Pinpoint the cell where the given text exists, returning its (X, Y) midpoint coordinate. 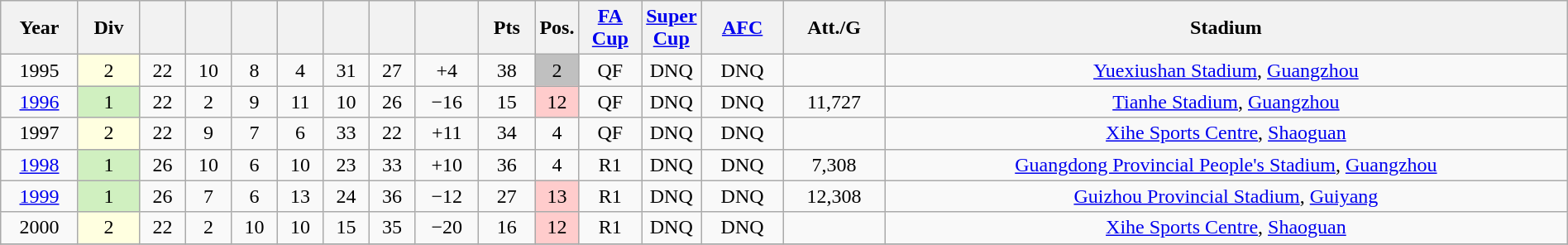
11,727 (834, 102)
Super Cup (672, 28)
Year (40, 28)
Guizhou Provincial Stadium, Guiyang (1226, 196)
−20 (447, 228)
12,308 (834, 196)
Guangdong Provincial People's Stadium, Guangzhou (1226, 165)
Pts (507, 28)
+11 (447, 133)
1996 (40, 102)
1998 (40, 165)
23 (347, 165)
7,308 (834, 165)
Att./G (834, 28)
16 (507, 228)
−16 (447, 102)
Div (109, 28)
Pos. (557, 28)
Tianhe Stadium, Guangzhou (1226, 102)
AFC (743, 28)
1997 (40, 133)
1995 (40, 70)
31 (347, 70)
FA Cup (610, 28)
+4 (447, 70)
38 (507, 70)
24 (347, 196)
34 (507, 133)
35 (392, 228)
1999 (40, 196)
11 (300, 102)
Yuexiushan Stadium, Guangzhou (1226, 70)
−12 (447, 196)
2000 (40, 228)
Stadium (1226, 28)
+10 (447, 165)
8 (255, 70)
